Provide the (X, Y) coordinate of the cell's center where the given text is located.  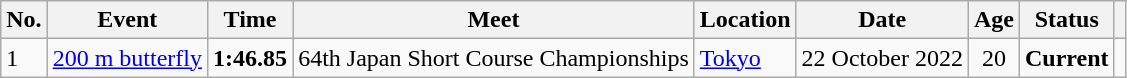
No. (24, 20)
64th Japan Short Course Championships (494, 58)
Time (250, 20)
1:46.85 (250, 58)
Date (882, 20)
22 October 2022 (882, 58)
20 (994, 58)
200 m butterfly (127, 58)
Event (127, 20)
Current (1066, 58)
1 (24, 58)
Meet (494, 20)
Status (1066, 20)
Tokyo (745, 58)
Location (745, 20)
Age (994, 20)
